For the text-containing cell, return its midpoint in (x, y) coordinate format. 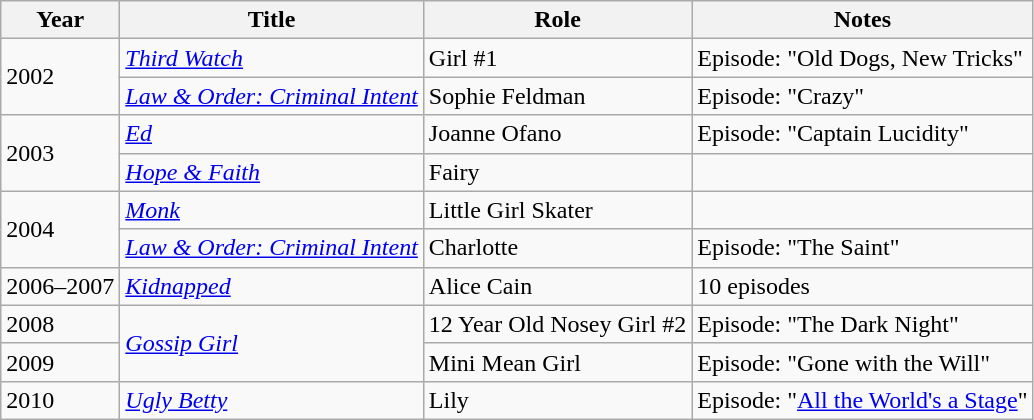
Episode: "The Dark Night" (862, 324)
Notes (862, 20)
Little Girl Skater (557, 210)
Ugly Betty (272, 400)
Ed (272, 134)
Mini Mean Girl (557, 362)
2004 (60, 229)
Title (272, 20)
Gossip Girl (272, 343)
Episode: "Crazy" (862, 96)
Episode: "Gone with the Will" (862, 362)
12 Year Old Nosey Girl #2 (557, 324)
Sophie Feldman (557, 96)
Third Watch (272, 58)
Episode: "All the World's a Stage" (862, 400)
Role (557, 20)
Kidnapped (272, 286)
Lily (557, 400)
Alice Cain (557, 286)
2003 (60, 153)
Hope & Faith (272, 172)
Fairy (557, 172)
Episode: "The Saint" (862, 248)
Joanne Ofano (557, 134)
2008 (60, 324)
10 episodes (862, 286)
Girl #1 (557, 58)
2010 (60, 400)
Charlotte (557, 248)
Monk (272, 210)
2009 (60, 362)
Episode: "Captain Lucidity" (862, 134)
Year (60, 20)
Episode: "Old Dogs, New Tricks" (862, 58)
2006–2007 (60, 286)
2002 (60, 77)
